Return the [X, Y] coordinate for the center point of the cell that contains the specified text.  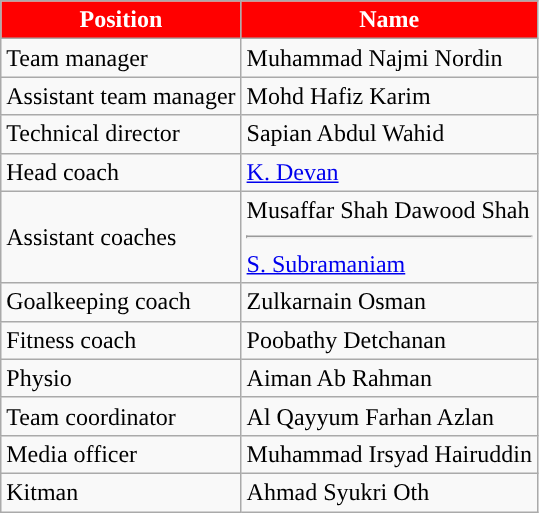
Poobathy Detchanan [389, 340]
Al Qayyum Farhan Azlan [389, 416]
Ahmad Syukri Oth [389, 492]
Musaffar Shah Dawood Shah S. Subramaniam [389, 237]
Aiman Ab Rahman [389, 378]
Technical director [121, 134]
Zulkarnain Osman [389, 302]
Goalkeeping coach [121, 302]
Media officer [121, 454]
Fitness coach [121, 340]
Team manager [121, 58]
Muhammad Najmi Nordin [389, 58]
Physio [121, 378]
Name [389, 20]
Mohd Hafiz Karim [389, 96]
Sapian Abdul Wahid [389, 134]
Assistant coaches [121, 237]
Kitman [121, 492]
K. Devan [389, 172]
Position [121, 20]
Head coach [121, 172]
Muhammad Irsyad Hairuddin [389, 454]
Team coordinator [121, 416]
Assistant team manager [121, 96]
